Return the [x, y] coordinate for the center point of the cell that contains the specified text.  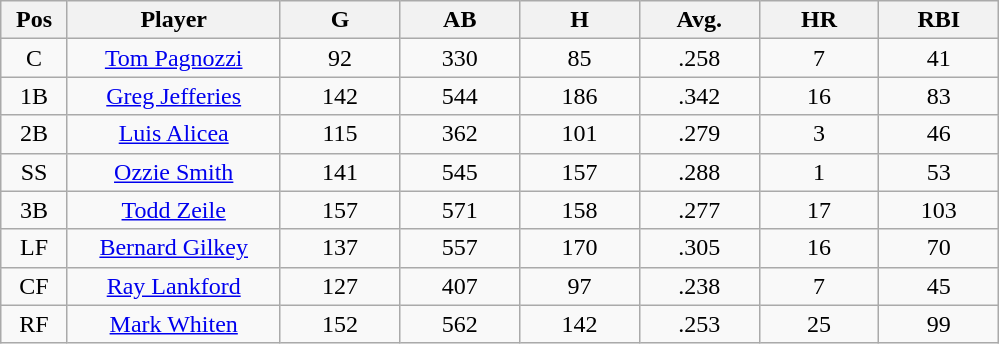
Player [174, 20]
Mark Whiten [174, 324]
Todd Zeile [174, 210]
557 [460, 248]
Pos [34, 20]
.342 [699, 96]
1 [819, 172]
99 [939, 324]
RBI [939, 20]
HR [819, 20]
545 [460, 172]
407 [460, 286]
H [580, 20]
115 [340, 134]
170 [580, 248]
RF [34, 324]
Bernard Gilkey [174, 248]
3B [34, 210]
.258 [699, 58]
17 [819, 210]
CF [34, 286]
2B [34, 134]
46 [939, 134]
.238 [699, 286]
571 [460, 210]
Avg. [699, 20]
53 [939, 172]
.279 [699, 134]
.288 [699, 172]
.253 [699, 324]
1B [34, 96]
103 [939, 210]
.305 [699, 248]
83 [939, 96]
152 [340, 324]
45 [939, 286]
186 [580, 96]
158 [580, 210]
137 [340, 248]
70 [939, 248]
SS [34, 172]
562 [460, 324]
Tom Pagnozzi [174, 58]
C [34, 58]
Luis Alicea [174, 134]
85 [580, 58]
LF [34, 248]
330 [460, 58]
.277 [699, 210]
G [340, 20]
92 [340, 58]
Greg Jefferies [174, 96]
141 [340, 172]
362 [460, 134]
97 [580, 286]
25 [819, 324]
544 [460, 96]
3 [819, 134]
127 [340, 286]
Ray Lankford [174, 286]
101 [580, 134]
41 [939, 58]
AB [460, 20]
Ozzie Smith [174, 172]
